Detect which cell encompasses the target text, then output its (X, Y) center coordinate. 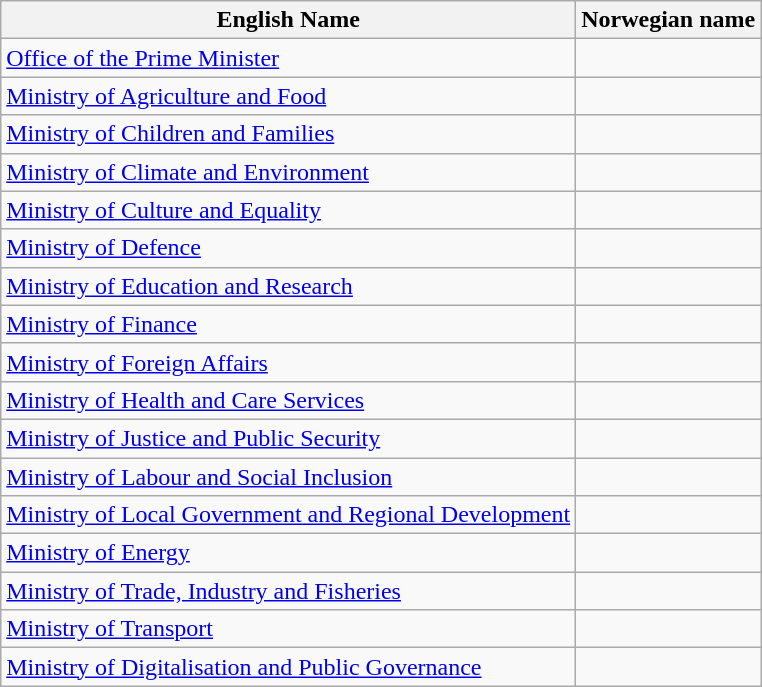
Ministry of Agriculture and Food (288, 96)
Ministry of Transport (288, 629)
Ministry of Foreign Affairs (288, 362)
Ministry of Labour and Social Inclusion (288, 477)
Ministry of Finance (288, 324)
Ministry of Education and Research (288, 286)
Ministry of Children and Families (288, 134)
Office of the Prime Minister (288, 58)
Ministry of Justice and Public Security (288, 438)
English Name (288, 20)
Ministry of Health and Care Services (288, 400)
Ministry of Culture and Equality (288, 210)
Ministry of Climate and Environment (288, 172)
Ministry of Defence (288, 248)
Ministry of Trade, Industry and Fisheries (288, 591)
Ministry of Local Government and Regional Development (288, 515)
Ministry of Digitalisation and Public Governance (288, 667)
Ministry of Energy (288, 553)
Norwegian name (668, 20)
